For the text-containing cell, return its midpoint in [x, y] coordinate format. 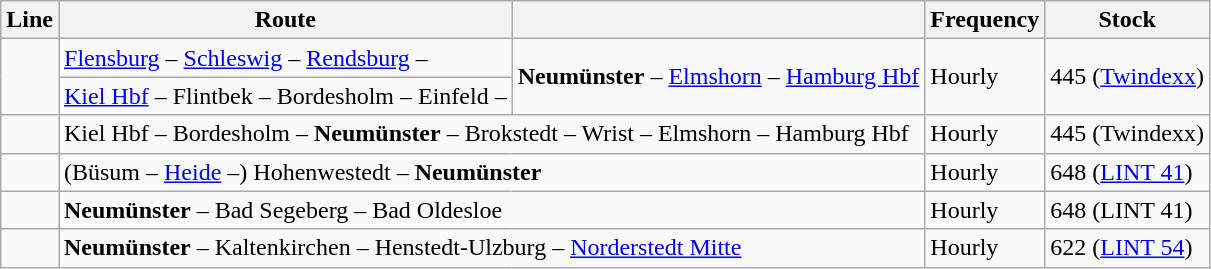
Neumünster – Bad Segeberg – Bad Oldesloe [491, 210]
Stock [1128, 20]
(Büsum – Heide –) Hohenwestedt – Neumünster [491, 172]
Kiel Hbf – Flintbek – Bordesholm – Einfeld – [285, 96]
Line [30, 20]
622 (LINT 54) [1128, 248]
Flensburg – Schleswig – Rendsburg – [285, 58]
Neumünster – Elmshorn – Hamburg Hbf [718, 77]
Frequency [985, 20]
Neumünster – Kaltenkirchen – Henstedt-Ulzburg – Norderstedt Mitte [491, 248]
Route [285, 20]
Kiel Hbf – Bordesholm – Neumünster – Brokstedt – Wrist – Elmshorn – Hamburg Hbf [491, 134]
